Search for the cell housing the specified text and yield its [X, Y] center coordinate. 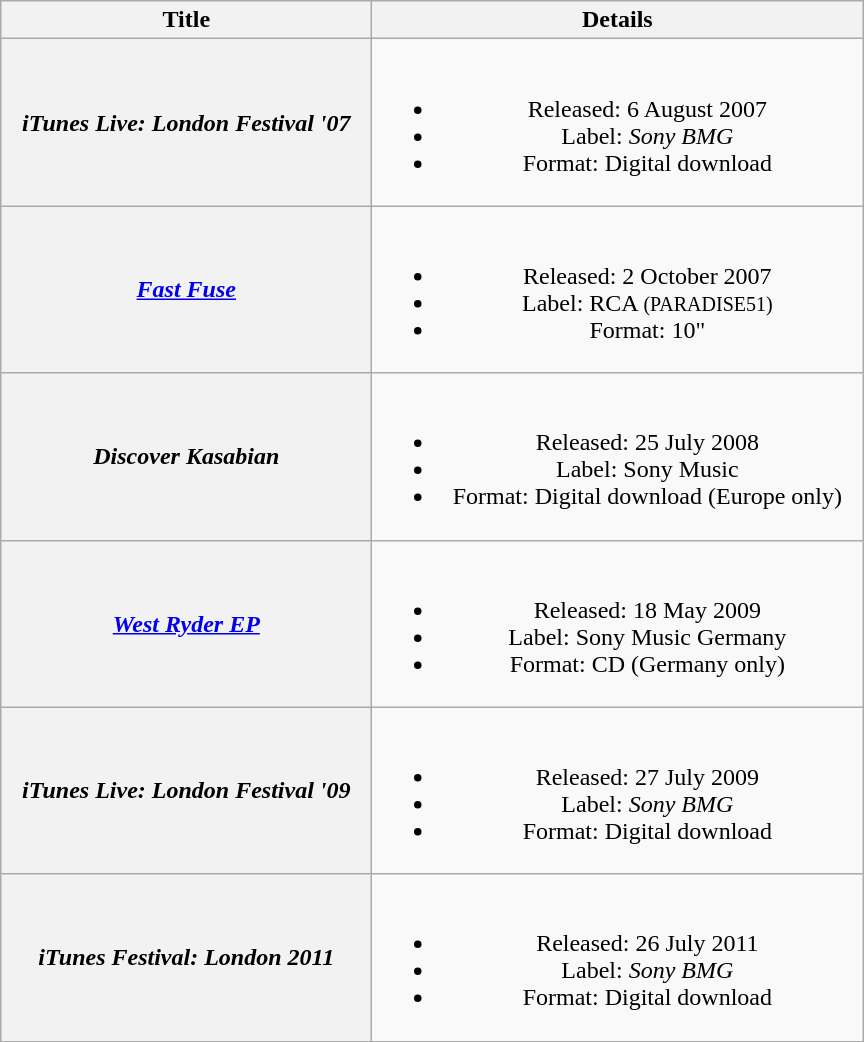
Released: 27 July 2009Label: Sony BMGFormat: Digital download [618, 790]
Released: 25 July 2008Label: Sony MusicFormat: Digital download (Europe only) [618, 456]
Discover Kasabian [186, 456]
Title [186, 20]
iTunes Festival: London 2011 [186, 958]
Fast Fuse [186, 290]
Details [618, 20]
Released: 18 May 2009Label: Sony Music GermanyFormat: CD (Germany only) [618, 624]
iTunes Live: London Festival '09 [186, 790]
Released: 2 October 2007Label: RCA (PARADISE51)Format: 10" [618, 290]
West Ryder EP [186, 624]
Released: 26 July 2011Label: Sony BMGFormat: Digital download [618, 958]
iTunes Live: London Festival '07 [186, 122]
Released: 6 August 2007Label: Sony BMGFormat: Digital download [618, 122]
